Locate the cell with the specified text and output its [X, Y] center coordinate. 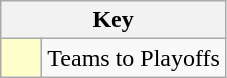
Teams to Playoffs [134, 58]
Key [114, 20]
